Pinpoint the cell where the given text exists, returning its [X, Y] midpoint coordinate. 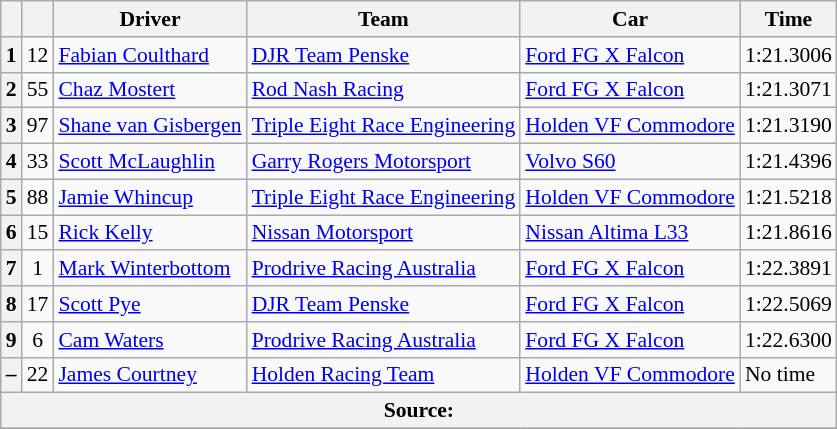
17 [38, 304]
Source: [419, 411]
Rod Nash Racing [384, 90]
15 [38, 233]
5 [12, 197]
Chaz Mostert [150, 90]
12 [38, 55]
Scott Pye [150, 304]
22 [38, 375]
Time [788, 19]
Driver [150, 19]
1:21.4396 [788, 162]
3 [12, 126]
Holden Racing Team [384, 375]
1:21.3071 [788, 90]
Jamie Whincup [150, 197]
2 [12, 90]
Nissan Altima L33 [630, 233]
No time [788, 375]
1:21.3190 [788, 126]
1:21.5218 [788, 197]
33 [38, 162]
– [12, 375]
Scott McLaughlin [150, 162]
8 [12, 304]
55 [38, 90]
Garry Rogers Motorsport [384, 162]
1:21.8616 [788, 233]
97 [38, 126]
1:22.3891 [788, 269]
Shane van Gisbergen [150, 126]
Rick Kelly [150, 233]
1:21.3006 [788, 55]
Team [384, 19]
1:22.6300 [788, 340]
7 [12, 269]
Car [630, 19]
1:22.5069 [788, 304]
Mark Winterbottom [150, 269]
Nissan Motorsport [384, 233]
Volvo S60 [630, 162]
88 [38, 197]
Fabian Coulthard [150, 55]
4 [12, 162]
James Courtney [150, 375]
9 [12, 340]
Cam Waters [150, 340]
